Output the [x, y] coordinate of the center of the cell containing the given text.  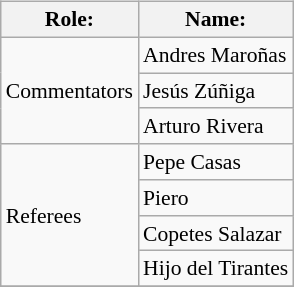
Role: [70, 20]
Name: [216, 20]
Copetes Salazar [216, 233]
Referees [70, 215]
Hijo del Tirantes [216, 269]
Andres Maroñas [216, 55]
Pepe Casas [216, 162]
Commentators [70, 90]
Arturo Rivera [216, 126]
Jesús Zúñiga [216, 91]
Piero [216, 198]
